Capture the cell that displays the provided text and extract its (X, Y) central coordinate. 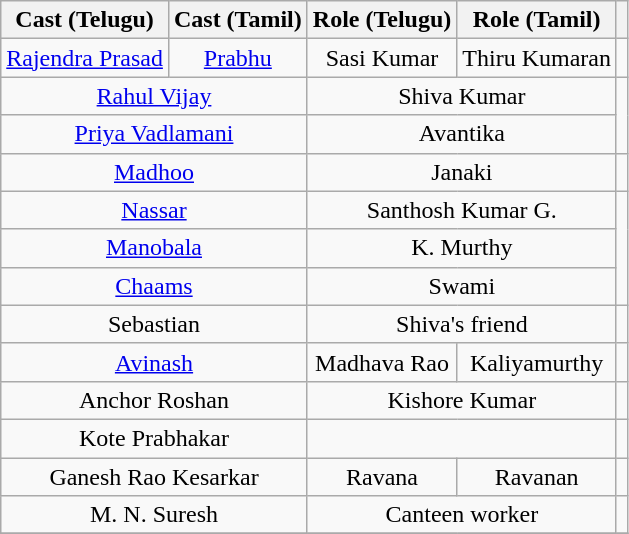
Anchor Roshan (154, 400)
Swami (462, 286)
Priya Vadlamani (154, 134)
K. Murthy (462, 248)
Rajendra Prasad (85, 58)
Ganesh Rao Kesarkar (154, 477)
Madhava Rao (382, 362)
Avantika (462, 134)
Cast (Telugu) (85, 20)
Chaams (154, 286)
Madhoo (154, 172)
Prabhu (238, 58)
Rahul Vijay (154, 96)
Manobala (154, 248)
Kaliyamurthy (537, 362)
Shiva Kumar (462, 96)
Ravana (382, 477)
Ravanan (537, 477)
Thiru Kumaran (537, 58)
M. N. Suresh (154, 515)
Shiva's friend (462, 324)
Role (Telugu) (382, 20)
Avinash (154, 362)
Santhosh Kumar G. (462, 210)
Sasi Kumar (382, 58)
Sebastian (154, 324)
Janaki (462, 172)
Cast (Tamil) (238, 20)
Nassar (154, 210)
Kishore Kumar (462, 400)
Kote Prabhakar (154, 438)
Canteen worker (462, 515)
Role (Tamil) (537, 20)
